Extract the [x, y] coordinate from the center of the cell holding the provided text.  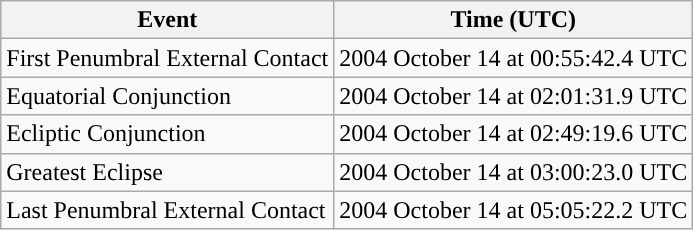
Event [168, 20]
2004 October 14 at 02:49:19.6 UTC [514, 134]
2004 October 14 at 05:05:22.2 UTC [514, 210]
Time (UTC) [514, 20]
Equatorial Conjunction [168, 96]
2004 October 14 at 00:55:42.4 UTC [514, 58]
Greatest Eclipse [168, 172]
Last Penumbral External Contact [168, 210]
2004 October 14 at 02:01:31.9 UTC [514, 96]
Ecliptic Conjunction [168, 134]
2004 October 14 at 03:00:23.0 UTC [514, 172]
First Penumbral External Contact [168, 58]
